For the text-containing cell, return its midpoint in (X, Y) coordinate format. 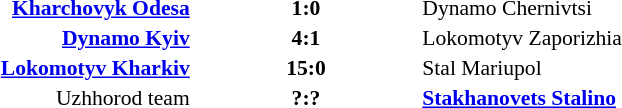
15:0 (306, 68)
4:1 (306, 38)
